Identify which cell holds the provided text, then report its (x, y) central coordinate. 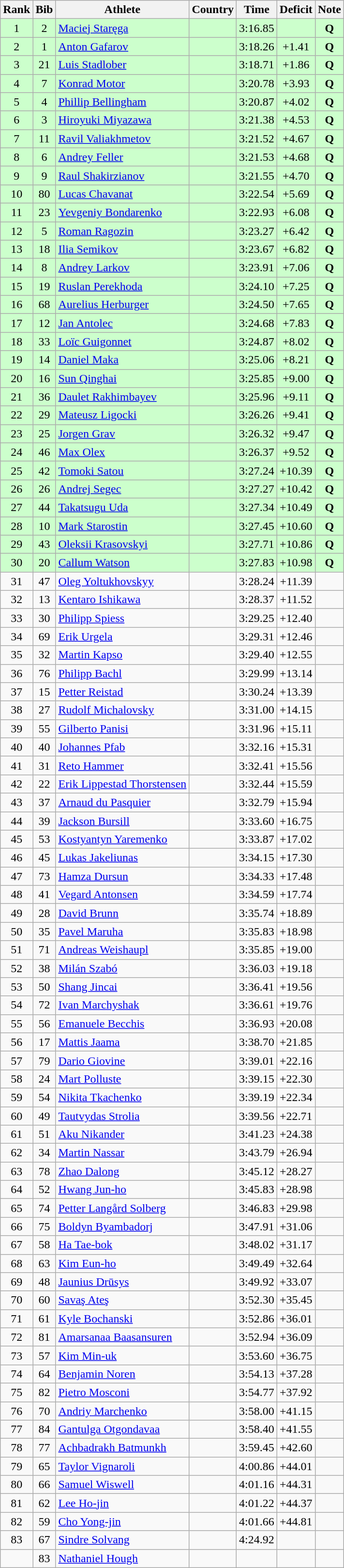
Reto Hammer (122, 765)
+44.81 (296, 1521)
Nathaniel Hough (122, 1558)
+10.49 (296, 507)
3:18.71 (257, 65)
4:00.86 (257, 1466)
3:39.19 (257, 1097)
3:49.92 (257, 1282)
Athlete (122, 10)
+37.92 (296, 1392)
+19.00 (296, 950)
+15.11 (296, 729)
3:27.34 (257, 507)
3:16.85 (257, 28)
+42.60 (296, 1448)
+32.64 (296, 1263)
3:39.01 (257, 1060)
3:31.96 (257, 729)
Callum Watson (122, 563)
3:58.00 (257, 1411)
3:52.94 (257, 1337)
3:47.91 (257, 1226)
3:25.85 (257, 378)
3:35.85 (257, 950)
Sun Qinghai (122, 378)
Mark Starostin (122, 526)
3:29.40 (257, 655)
+10.39 (296, 470)
3:20.87 (257, 102)
3:38.70 (257, 1042)
3:35.83 (257, 931)
Mattis Jaama (122, 1042)
Daniel Maka (122, 360)
+19.18 (296, 968)
Jaunius Drūsys (122, 1282)
3:21.55 (257, 175)
Rudolf Michalovsky (122, 710)
3:31.00 (257, 710)
Aku Nikander (122, 1134)
Deficit (296, 10)
+6.08 (296, 212)
Takatsugu Uda (122, 507)
+44.31 (296, 1485)
Andriy Marchenko (122, 1411)
+12.46 (296, 637)
3:46.83 (257, 1208)
3:24.10 (257, 286)
3:26.32 (257, 434)
Taylor Vignaroli (122, 1466)
4:24.92 (257, 1540)
3:34.15 (257, 858)
Martin Nassar (122, 1153)
+4.02 (296, 102)
3:45.12 (257, 1171)
+17.02 (296, 839)
Vegard Antonsen (122, 895)
+3.93 (296, 83)
Kyle Bochanski (122, 1319)
3:48.02 (257, 1245)
3:36.41 (257, 987)
+9.11 (296, 397)
3:21.53 (257, 157)
+8.02 (296, 342)
Erik Urgela (122, 637)
+9.41 (296, 415)
3:29.99 (257, 673)
Shang Jincai (122, 987)
+7.06 (296, 268)
+18.98 (296, 931)
3:18.26 (257, 47)
Andrey Larkov (122, 268)
3:24.50 (257, 305)
3:28.24 (257, 581)
+6.42 (296, 231)
Tomoki Satou (122, 470)
Andrey Feller (122, 157)
Petter Langård Solberg (122, 1208)
Ravil Valiakhmetov (122, 139)
3:29.25 (257, 618)
Aurelius Herburger (122, 305)
3:39.15 (257, 1079)
Cho Yong-jin (122, 1521)
+22.71 (296, 1116)
+17.30 (296, 858)
Ilia Semikov (122, 249)
Lucas Chavanat (122, 194)
Lukas Jakeliunas (122, 858)
+18.89 (296, 913)
+36.01 (296, 1319)
+15.94 (296, 802)
Martin Kapso (122, 655)
+14.15 (296, 710)
Arnaud du Pasquier (122, 802)
3:36.93 (257, 1024)
3:39.56 (257, 1116)
Konrad Motor (122, 83)
3:27.27 (257, 489)
3:59.45 (257, 1448)
Pietro Mosconi (122, 1392)
Note (329, 10)
84 (45, 1429)
Nikita Tkachenko (122, 1097)
3:43.79 (257, 1153)
+4.53 (296, 120)
3:20.78 (257, 83)
Max Olex (122, 452)
Emanuele Becchis (122, 1024)
David Brunn (122, 913)
3:24.68 (257, 323)
Oleg Yoltukhovskyy (122, 581)
Kentaro Ishikawa (122, 600)
Jackson Bursill (122, 821)
3:22.54 (257, 194)
Andreas Weishaupl (122, 950)
Philipp Bachl (122, 673)
+10.98 (296, 563)
Mateusz Ligocki (122, 415)
Lee Ho-jin (122, 1503)
3:32.44 (257, 784)
+17.48 (296, 876)
+1.86 (296, 65)
3:58.40 (257, 1429)
+11.52 (296, 600)
3:52.86 (257, 1319)
Samuel Wiswell (122, 1485)
Oleksii Krasovskyi (122, 544)
+15.59 (296, 784)
3:29.31 (257, 637)
Boldyn Byambadorj (122, 1226)
+10.42 (296, 489)
+1.41 (296, 47)
+11.39 (296, 581)
3:25.06 (257, 360)
+29.98 (296, 1208)
+10.60 (296, 526)
+4.70 (296, 175)
3:32.79 (257, 802)
+9.47 (296, 434)
+8.21 (296, 360)
Erik Lippestad Thorstensen (122, 784)
+4.68 (296, 157)
+36.09 (296, 1337)
3:27.83 (257, 563)
+9.52 (296, 452)
+15.31 (296, 747)
3:30.24 (257, 692)
3:27.45 (257, 526)
3:23.91 (257, 268)
Raul Shakirzianov (122, 175)
3:24.87 (257, 342)
3:26.26 (257, 415)
4:01.66 (257, 1521)
Jan Antolec (122, 323)
Time (257, 10)
Zhao Dalong (122, 1171)
3:26.37 (257, 452)
+24.38 (296, 1134)
+44.01 (296, 1466)
Savaş Ateş (122, 1300)
+19.76 (296, 1005)
3:52.30 (257, 1300)
+33.07 (296, 1282)
Andrej Segec (122, 489)
3:34.33 (257, 876)
Hwang Jun-ho (122, 1190)
+35.45 (296, 1300)
+16.75 (296, 821)
Tautvydas Strolia (122, 1116)
Philipp Spiess (122, 618)
Phillip Bellingham (122, 102)
Petter Reistad (122, 692)
4:01.16 (257, 1485)
+13.39 (296, 692)
Kim Min-uk (122, 1355)
Achbadrakh Batmunkh (122, 1448)
3:27.24 (257, 470)
+5.69 (296, 194)
3:53.60 (257, 1355)
Rank (16, 10)
Kostyantyn Yaremenko (122, 839)
3:54.77 (257, 1392)
3:34.59 (257, 895)
3:36.03 (257, 968)
Hamza Dursun (122, 876)
Bib (45, 10)
+20.08 (296, 1024)
Anton Gafarov (122, 47)
+21.85 (296, 1042)
Loïc Guigonnet (122, 342)
Hiroyuki Miyazawa (122, 120)
3:23.67 (257, 249)
Country (213, 10)
+31.17 (296, 1245)
Sindre Solvang (122, 1540)
+4.67 (296, 139)
Maciej Staręga (122, 28)
Pavel Maruha (122, 931)
Daulet Rakhimbayev (122, 397)
+36.75 (296, 1355)
3:25.96 (257, 397)
Jorgen Grav (122, 434)
3:23.27 (257, 231)
Ivan Marchyshak (122, 1005)
+41.55 (296, 1429)
Ha Tae-bok (122, 1245)
+15.56 (296, 765)
Ruslan Perekhoda (122, 286)
+17.74 (296, 895)
+7.65 (296, 305)
3:35.74 (257, 913)
+12.55 (296, 655)
+19.56 (296, 987)
Benjamin Noren (122, 1374)
+22.34 (296, 1097)
Mart Polluste (122, 1079)
3:21.38 (257, 120)
3:33.87 (257, 839)
3:41.23 (257, 1134)
Johannes Pfab (122, 747)
Gantulga Otgondavaa (122, 1429)
Luis Stadlober (122, 65)
+41.15 (296, 1411)
Roman Ragozin (122, 231)
+44.37 (296, 1503)
+37.28 (296, 1374)
3:36.61 (257, 1005)
+9.00 (296, 378)
Amarsanaa Baasansuren (122, 1337)
3:45.83 (257, 1190)
3:27.71 (257, 544)
3:49.49 (257, 1263)
3:33.60 (257, 821)
+22.16 (296, 1060)
+7.25 (296, 286)
Gilberto Panisi (122, 729)
3:21.52 (257, 139)
Dario Giovine (122, 1060)
Kim Eun-ho (122, 1263)
+12.40 (296, 618)
+28.98 (296, 1190)
+31.06 (296, 1226)
+13.14 (296, 673)
+26.94 (296, 1153)
Milán Szabó (122, 968)
4:01.22 (257, 1503)
Yevgeniy Bondarenko (122, 212)
+22.30 (296, 1079)
3:22.93 (257, 212)
3:32.16 (257, 747)
3:32.41 (257, 765)
3:54.13 (257, 1374)
+10.86 (296, 544)
+28.27 (296, 1171)
+7.83 (296, 323)
3:28.37 (257, 600)
+6.82 (296, 249)
